Determine the [x, y] coordinate at the center of the cell enclosing the given text.  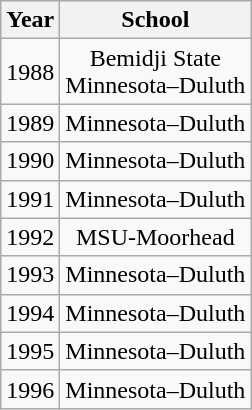
1995 [30, 351]
1996 [30, 389]
Year [30, 20]
School [156, 20]
1991 [30, 199]
1990 [30, 161]
1989 [30, 123]
Bemidji StateMinnesota–Duluth [156, 72]
1994 [30, 313]
1988 [30, 72]
1993 [30, 275]
MSU-Moorhead [156, 237]
1992 [30, 237]
